Provide the [X, Y] coordinate of the cell's center where the given text is located.  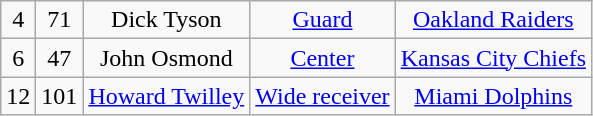
John Osmond [166, 58]
Center [322, 58]
12 [18, 96]
Kansas City Chiefs [493, 58]
Howard Twilley [166, 96]
Guard [322, 20]
Oakland Raiders [493, 20]
101 [60, 96]
Dick Tyson [166, 20]
71 [60, 20]
6 [18, 58]
4 [18, 20]
Miami Dolphins [493, 96]
47 [60, 58]
Wide receiver [322, 96]
